Search for the cell housing the specified text and yield its [x, y] center coordinate. 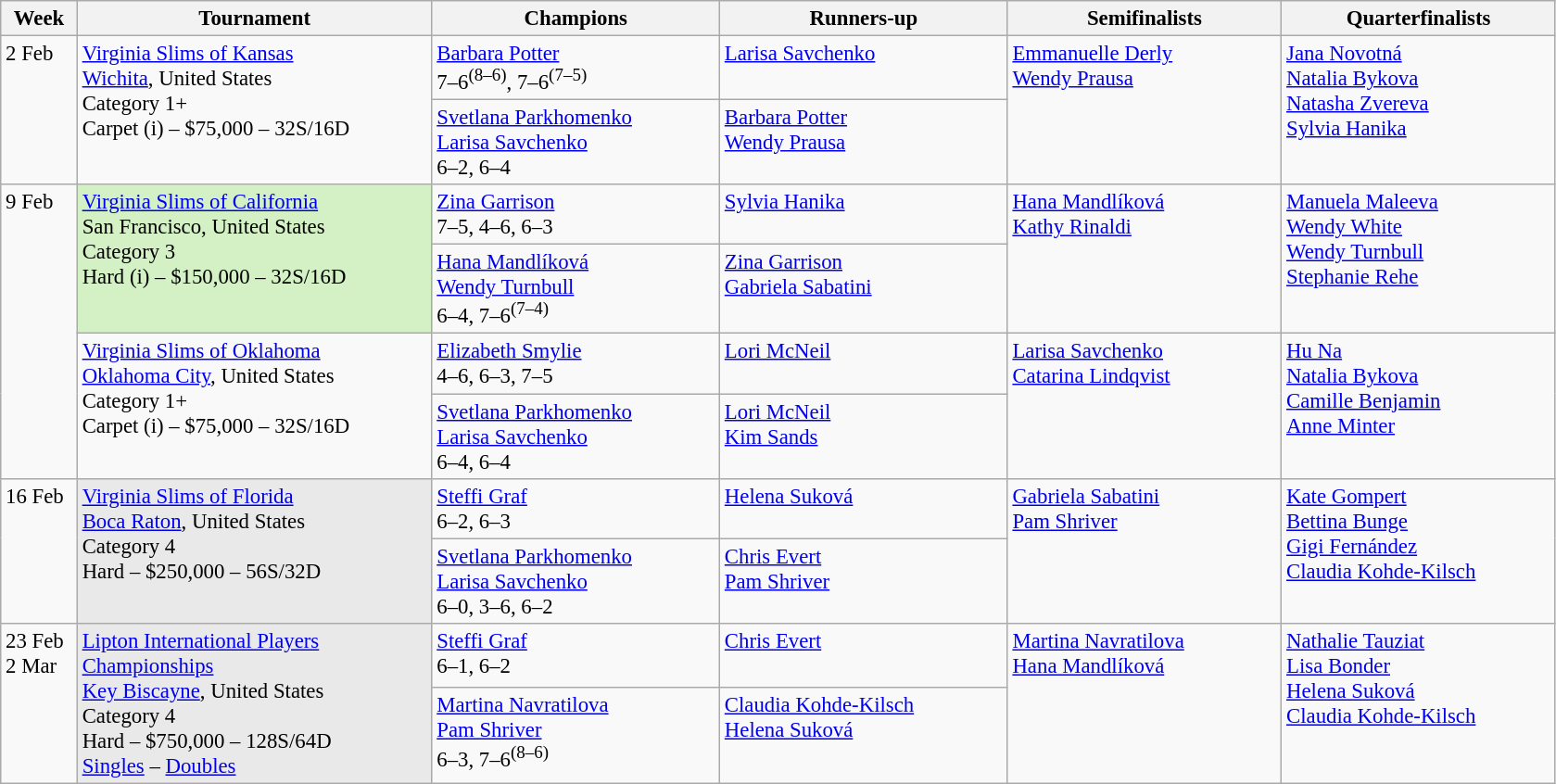
Virginia Slims of FloridaBoca Raton, United States Category 4 Hard – $250,000 – 56S/32D [254, 550]
Sylvia Hanika [864, 215]
Runners-up [864, 19]
Hana Mandlíková Wendy Turnbull6–4, 7–6(7–4) [576, 289]
Helena Suková [864, 508]
Lipton International Players ChampionshipsKey Biscayne, United States Category 4 Hard – $750,000 – 128S/64D Singles – Doubles [254, 702]
Elizabeth Smylie4–6, 6–3, 7–5 [576, 363]
Gabriela Sabatini Pam Shriver [1145, 550]
Hana Mandlíková Kathy Rinaldi [1145, 259]
Claudia Kohde-Kilsch Helena Suková [864, 736]
16 Feb [39, 550]
Barbara Potter Wendy Prausa [864, 143]
Barbara Potter 7–6(8–6), 7–6(7–5) [576, 69]
Steffi Graf6–1, 6–2 [576, 654]
Manuela Maleeva Wendy White Wendy Turnbull Stephanie Rehe [1419, 259]
Hu Na Natalia Bykova Camille Benjamin Anne Minter [1419, 406]
Zina Garrison7–5, 4–6, 6–3 [576, 215]
Jana Novotná Natalia Bykova Natasha Zvereva Sylvia Hanika [1419, 111]
9 Feb [39, 332]
23 Feb2 Mar [39, 702]
Chris Evert Pam Shriver [864, 581]
Virginia Slims of KansasWichita, United States Category 1+ Carpet (i) – $75,000 – 32S/16D [254, 111]
Emmanuelle Derly Wendy Prausa [1145, 111]
Lori McNeil [864, 363]
Chris Evert [864, 654]
Virginia Slims of OklahomaOklahoma City, United States Category 1+ Carpet (i) – $75,000 – 32S/16D [254, 406]
Quarterfinalists [1419, 19]
Week [39, 19]
Tournament [254, 19]
Svetlana Parkhomenko Larisa Savchenko 6–0, 3–6, 6–2 [576, 581]
2 Feb [39, 111]
Larisa Savchenko Catarina Lindqvist [1145, 406]
Nathalie Tauziat Lisa Bonder Helena Suková Claudia Kohde-Kilsch [1419, 702]
Steffi Graf6–2, 6–3 [576, 508]
Champions [576, 19]
Lori McNeil Kim Sands [864, 436]
Kate Gompert Bettina Bunge Gigi Fernández Claudia Kohde-Kilsch [1419, 550]
Martina Navratilova Pam Shriver6–3, 7–6(8–6) [576, 736]
Martina Navratilova Hana Mandlíková [1145, 702]
Semifinalists [1145, 19]
Larisa Savchenko [864, 69]
Virginia Slims of CaliforniaSan Francisco, United States Category 3 Hard (i) – $150,000 – 32S/16D [254, 259]
Svetlana Parkhomenko Larisa Savchenko6–2, 6–4 [576, 143]
Svetlana Parkhomenko Larisa Savchenko6–4, 6–4 [576, 436]
Zina Garrison Gabriela Sabatini [864, 289]
